Output the (X, Y) coordinate of the center of the cell containing the given text.  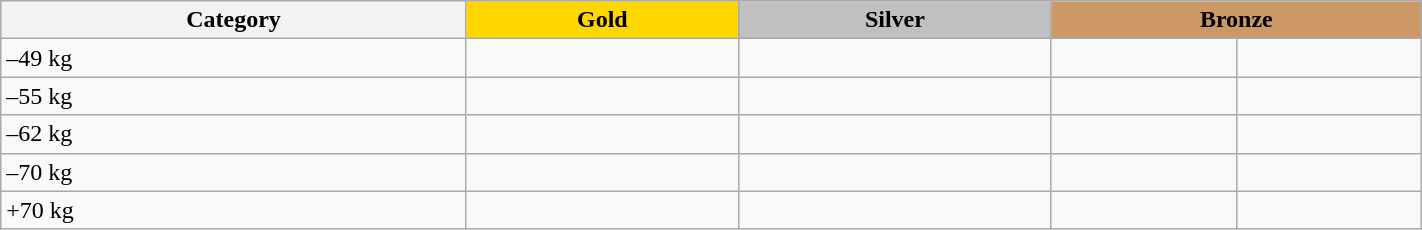
Gold (602, 20)
–70 kg (234, 172)
–55 kg (234, 96)
+70 kg (234, 210)
–49 kg (234, 58)
Category (234, 20)
–62 kg (234, 134)
Silver (894, 20)
Bronze (1236, 20)
